Determine the (X, Y) coordinate at the center of the cell enclosing the given text.  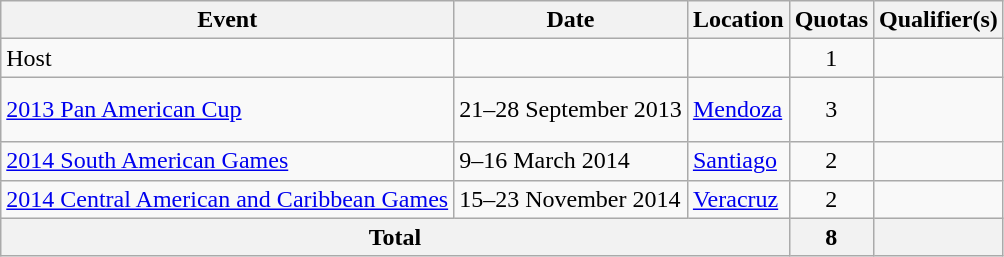
Location (738, 20)
Santiago (738, 161)
Host (228, 58)
3 (831, 110)
1 (831, 58)
Event (228, 20)
2014 Central American and Caribbean Games (228, 199)
2013 Pan American Cup (228, 110)
Veracruz (738, 199)
Date (571, 20)
21–28 September 2013 (571, 110)
9–16 March 2014 (571, 161)
Quotas (831, 20)
15–23 November 2014 (571, 199)
8 (831, 237)
2014 South American Games (228, 161)
Total (395, 237)
Qualifier(s) (939, 20)
Mendoza (738, 110)
